From the cell containing the given text, extract its center point as [x, y] coordinate. 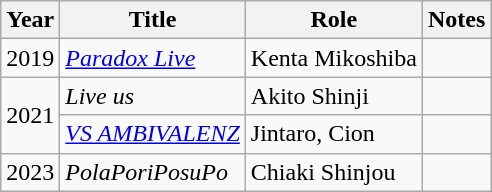
2023 [30, 172]
Year [30, 20]
2021 [30, 115]
VS AMBIVALENZ [153, 134]
2019 [30, 58]
Jintaro, Cion [334, 134]
Paradox Live [153, 58]
Role [334, 20]
Akito Shinji [334, 96]
Kenta Mikoshiba [334, 58]
Live us [153, 96]
PolaPoriPosuPo [153, 172]
Chiaki Shinjou [334, 172]
Notes [456, 20]
Title [153, 20]
